For the text-containing cell, return its midpoint in (X, Y) coordinate format. 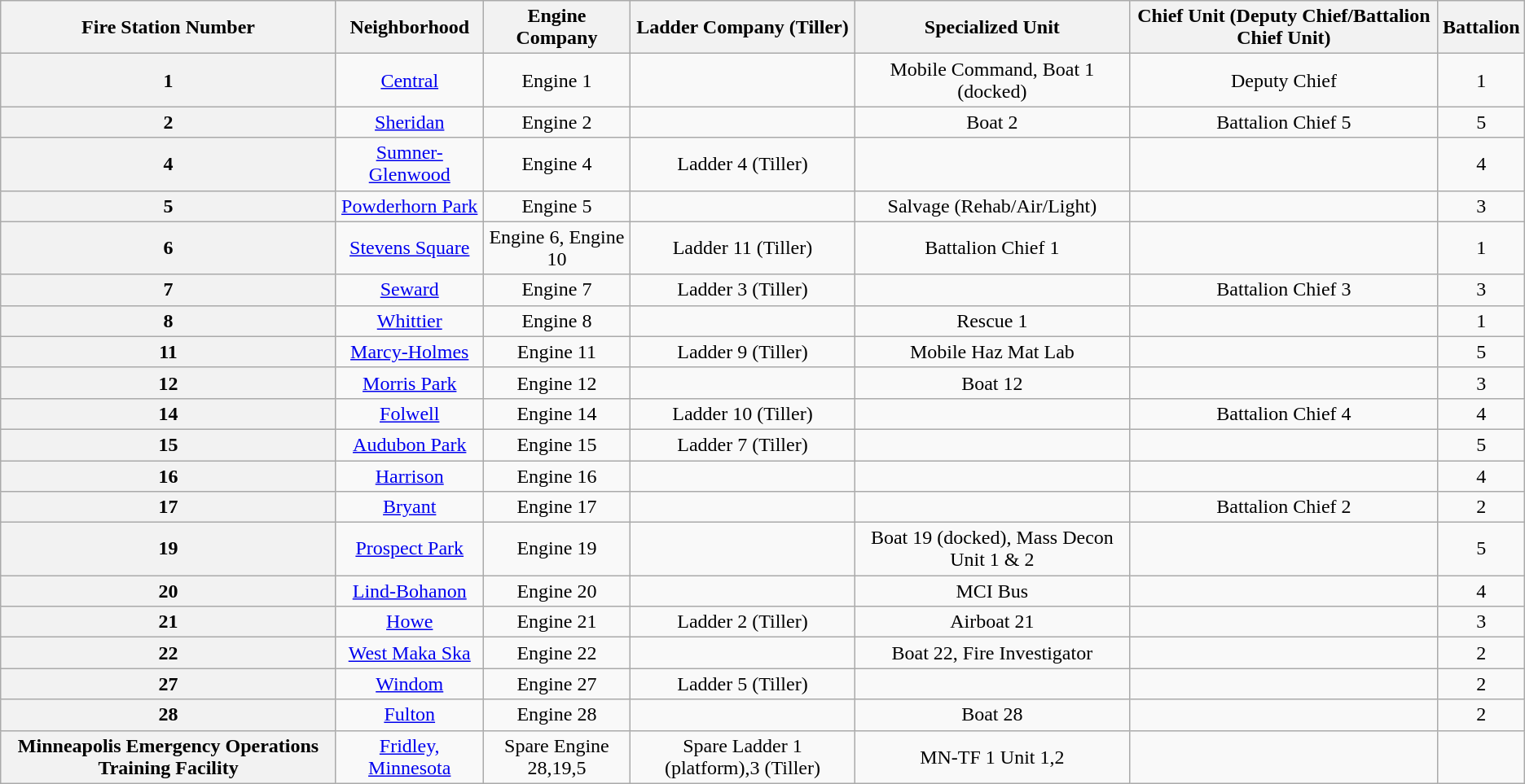
Engine 14 (557, 414)
Fire Station Number (169, 28)
Engine 27 (557, 684)
Seward (409, 290)
Ladder 7 (Tiller) (743, 445)
Engine 1 (557, 80)
Battalion Chief 1 (992, 247)
Engine 15 (557, 445)
6 (169, 247)
Salvage (Rehab/Air/Light) (992, 206)
Sheridan (409, 122)
Whittier (409, 321)
Engine 2 (557, 122)
Mobile Haz Mat Lab (992, 352)
7 (169, 290)
Ladder 5 (Tiller) (743, 684)
Minneapolis Emergency Operations Training Facility (169, 757)
Engine 5 (557, 206)
8 (169, 321)
Ladder 3 (Tiller) (743, 290)
Ladder 9 (Tiller) (743, 352)
MCI Bus (992, 591)
Central (409, 80)
Spare Ladder 1 (platform),3 (Tiller) (743, 757)
14 (169, 414)
Chief Unit (Deputy Chief/Battalion Chief Unit) (1284, 28)
Battalion (1481, 28)
Battalion Chief 5 (1284, 122)
Sumner-Glenwood (409, 164)
16 (169, 476)
Engine 11 (557, 352)
Specialized Unit (992, 28)
Howe (409, 622)
Prospect Park (409, 549)
Fulton (409, 715)
Battalion Chief 3 (1284, 290)
Boat 28 (992, 715)
Airboat 21 (992, 622)
19 (169, 549)
17 (169, 507)
Ladder 2 (Tiller) (743, 622)
Deputy Chief (1284, 80)
Morris Park (409, 383)
Ladder 4 (Tiller) (743, 164)
Bryant (409, 507)
Audubon Park (409, 445)
Boat 22, Fire Investigator (992, 653)
21 (169, 622)
Engine 8 (557, 321)
Lind-Bohanon (409, 591)
Spare Engine 28,19,5 (557, 757)
27 (169, 684)
Marcy-Holmes (409, 352)
Engine 12 (557, 383)
Harrison (409, 476)
22 (169, 653)
Mobile Command, Boat 1 (docked) (992, 80)
20 (169, 591)
Powderhorn Park (409, 206)
Folwell (409, 414)
Engine 19 (557, 549)
Ladder Company (Tiller) (743, 28)
28 (169, 715)
West Maka Ska (409, 653)
Engine 22 (557, 653)
Battalion Chief 2 (1284, 507)
Fridley, Minnesota (409, 757)
Rescue 1 (992, 321)
Battalion Chief 4 (1284, 414)
Stevens Square (409, 247)
Engine 16 (557, 476)
Engine 21 (557, 622)
Ladder 11 (Tiller) (743, 247)
Neighborhood (409, 28)
Engine 4 (557, 164)
Boat 12 (992, 383)
12 (169, 383)
Engine Company (557, 28)
Engine 20 (557, 591)
MN-TF 1 Unit 1,2 (992, 757)
Engine 6, Engine 10 (557, 247)
Boat 19 (docked), Mass Decon Unit 1 & 2 (992, 549)
Ladder 10 (Tiller) (743, 414)
Engine 7 (557, 290)
Windom (409, 684)
11 (169, 352)
Engine 17 (557, 507)
15 (169, 445)
Engine 28 (557, 715)
Boat 2 (992, 122)
